Pinpoint the cell where the given text exists, returning its (x, y) midpoint coordinate. 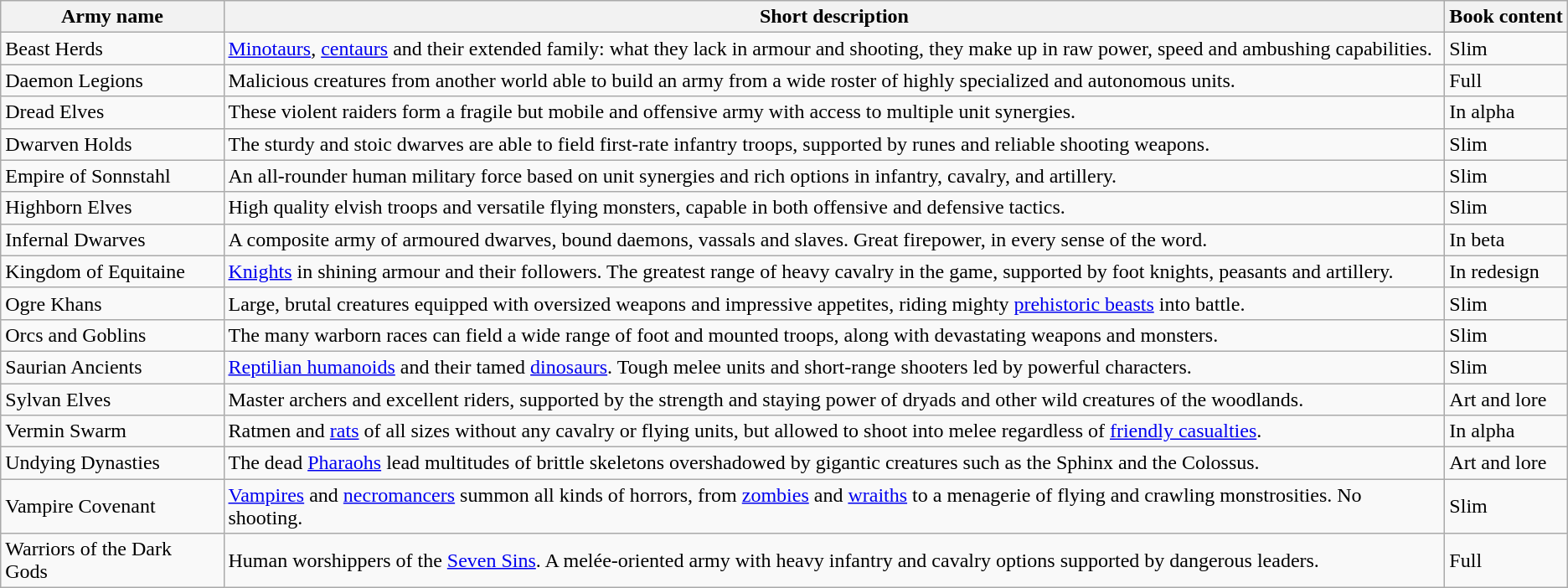
Daemon Legions (112, 80)
Book content (1506, 17)
Malicious creatures from another world able to build an army from a wide roster of highly specialized and autonomous units. (834, 80)
Orcs and Goblins (112, 335)
Sylvan Elves (112, 400)
Reptilian humanoids and their tamed dinosaurs. Tough melee units and short-range shooters led by powerful characters. (834, 367)
Dwarven Holds (112, 144)
Minotaurs, centaurs and their extended family: what they lack in armour and shooting, they make up in raw power, speed and ambushing capabilities. (834, 49)
Empire of Sonnstahl (112, 176)
The many warborn races can field a wide range of foot and mounted troops, along with devastating weapons and monsters. (834, 335)
Dread Elves (112, 112)
Saurian Ancients (112, 367)
In beta (1506, 240)
Knights in shining armour and their followers. The greatest range of heavy cavalry in the game, supported by foot knights, peasants and artillery. (834, 271)
Undying Dynasties (112, 463)
Beast Herds (112, 49)
Human worshippers of the Seven Sins. A melée-oriented army with heavy infantry and cavalry options supported by dangerous leaders. (834, 561)
Highborn Elves (112, 208)
Large, brutal creatures equipped with oversized weapons and impressive appetites, riding mighty prehistoric beasts into battle. (834, 303)
Infernal Dwarves (112, 240)
Ratmen and rats of all sizes without any cavalry or flying units, but allowed to shoot into melee regardless of friendly casualties. (834, 431)
High quality elvish troops and versatile flying monsters, capable in both offensive and defensive tactics. (834, 208)
These violent raiders form a fragile but mobile and offensive army with access to multiple unit synergies. (834, 112)
Master archers and excellent riders, supported by the strength and staying power of dryads and other wild creatures of the woodlands. (834, 400)
Ogre Khans (112, 303)
In redesign (1506, 271)
Vampire Covenant (112, 506)
Vermin Swarm (112, 431)
Kingdom of Equitaine (112, 271)
The sturdy and stoic dwarves are able to field first-rate infantry troops, supported by runes and reliable shooting weapons. (834, 144)
An all-rounder human military force based on unit synergies and rich options in infantry, cavalry, and artillery. (834, 176)
Warriors of the Dark Gods (112, 561)
Vampires and necromancers summon all kinds of horrors, from zombies and wraiths to a menagerie of flying and crawling monstrosities. No shooting. (834, 506)
Short description (834, 17)
A composite army of armoured dwarves, bound daemons, vassals and slaves. Great firepower, in every sense of the word. (834, 240)
The dead Pharaohs lead multitudes of brittle skeletons overshadowed by gigantic creatures such as the Sphinx and the Colossus. (834, 463)
Army name (112, 17)
